Return (X, Y) of the center of cell containing provided text 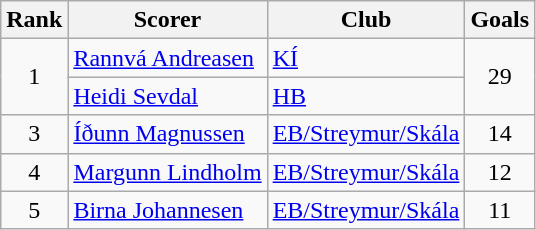
12 (500, 172)
4 (34, 172)
HB (366, 96)
5 (34, 210)
3 (34, 134)
Rank (34, 20)
Margunn Lindholm (168, 172)
Íðunn Magnussen (168, 134)
Club (366, 20)
11 (500, 210)
Birna Johannesen (168, 210)
29 (500, 77)
Rannvá Andreasen (168, 58)
Heidi Sevdal (168, 96)
1 (34, 77)
Goals (500, 20)
14 (500, 134)
KÍ (366, 58)
Scorer (168, 20)
